Locate the cell with the specified text and output its [X, Y] center coordinate. 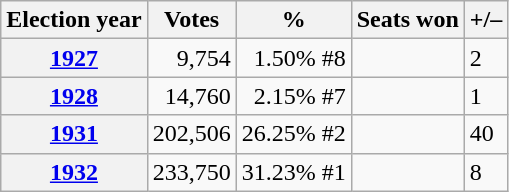
9,754 [192, 58]
1 [486, 96]
26.25% #2 [294, 134]
8 [486, 172]
Election year [74, 20]
40 [486, 134]
2 [486, 58]
+/– [486, 20]
31.23% #1 [294, 172]
% [294, 20]
1931 [74, 134]
1.50% #8 [294, 58]
1928 [74, 96]
233,750 [192, 172]
14,760 [192, 96]
Seats won [408, 20]
1927 [74, 58]
Votes [192, 20]
202,506 [192, 134]
2.15% #7 [294, 96]
1932 [74, 172]
